For the text-containing cell, return its midpoint in [X, Y] coordinate format. 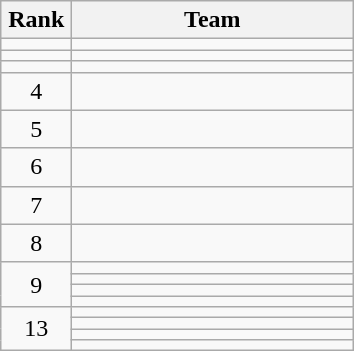
7 [36, 205]
Rank [36, 20]
6 [36, 167]
8 [36, 243]
4 [36, 91]
9 [36, 284]
Team [212, 20]
5 [36, 129]
13 [36, 329]
